Pinpoint the cell where the given text exists, returning its (x, y) midpoint coordinate. 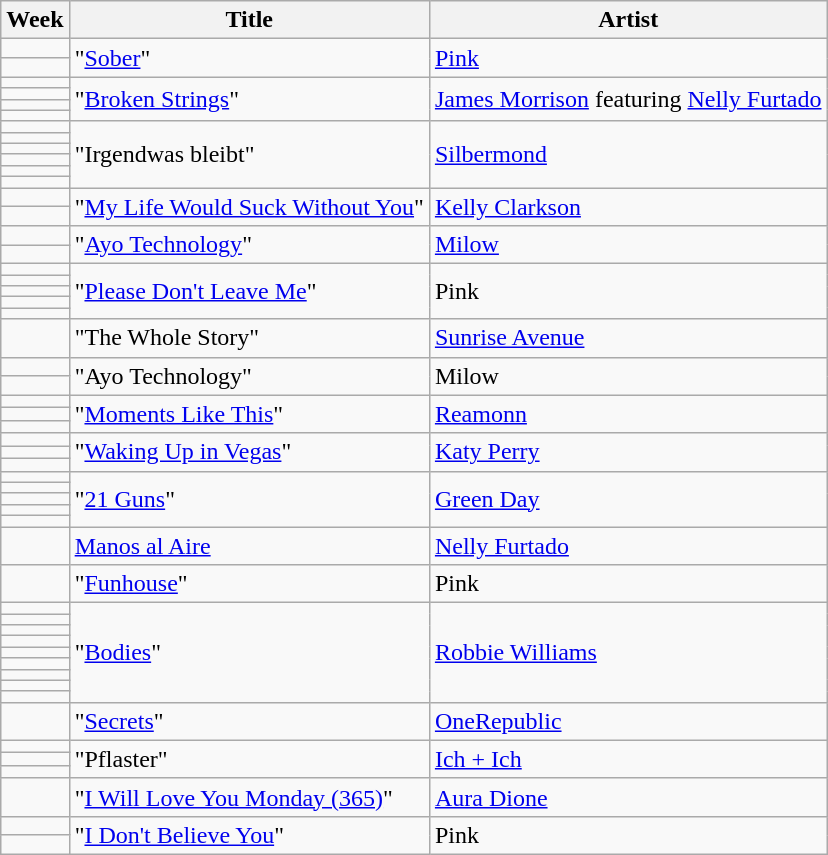
Nelly Furtado (628, 545)
James Morrison featuring Nelly Furtado (628, 99)
"Irgendwas bleibt" (249, 154)
Reamonn (628, 414)
"Pflaster" (249, 759)
Title (249, 20)
"Please Don't Leave Me" (249, 292)
"Waking Up in Vegas" (249, 452)
Artist (628, 20)
"21 Guns" (249, 498)
"My Life Would Suck Without You" (249, 207)
"The Whole Story" (249, 338)
"I Don't Believe You" (249, 835)
"Bodies" (249, 653)
Sunrise Avenue (628, 338)
Ich + Ich (628, 759)
"Sober" (249, 58)
"Funhouse" (249, 584)
Aura Dione (628, 797)
Robbie Williams (628, 653)
"I Will Love You Monday (365)" (249, 797)
Manos al Aire (249, 545)
OneRepublic (628, 721)
"Secrets" (249, 721)
"Broken Strings" (249, 99)
Green Day (628, 498)
Week (35, 20)
Kelly Clarkson (628, 207)
Katy Perry (628, 452)
"Moments Like This" (249, 414)
Silbermond (628, 154)
